Detect which cell encompasses the target text, then output its (x, y) center coordinate. 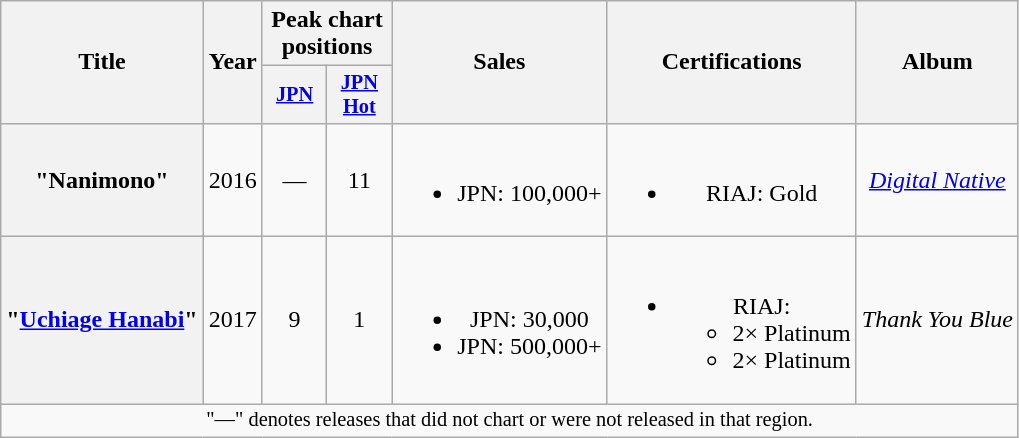
— (294, 180)
2016 (232, 180)
Thank You Blue (937, 320)
Title (102, 62)
"—" denotes releases that did not chart or were not released in that region. (510, 421)
"Uchiage Hanabi" (102, 320)
JPN: 30,000 JPN: 500,000+ (500, 320)
2017 (232, 320)
JPN: 100,000+ (500, 180)
Peak chartpositions (326, 34)
Certifications (732, 62)
Digital Native (937, 180)
RIAJ:2× Platinum 2× Platinum (732, 320)
RIAJ: Gold (732, 180)
JPNHot (360, 95)
11 (360, 180)
Year (232, 62)
9 (294, 320)
Sales (500, 62)
"Nanimono" (102, 180)
1 (360, 320)
JPN (294, 95)
Album (937, 62)
